Detect which cell encompasses the target text, then output its [X, Y] center coordinate. 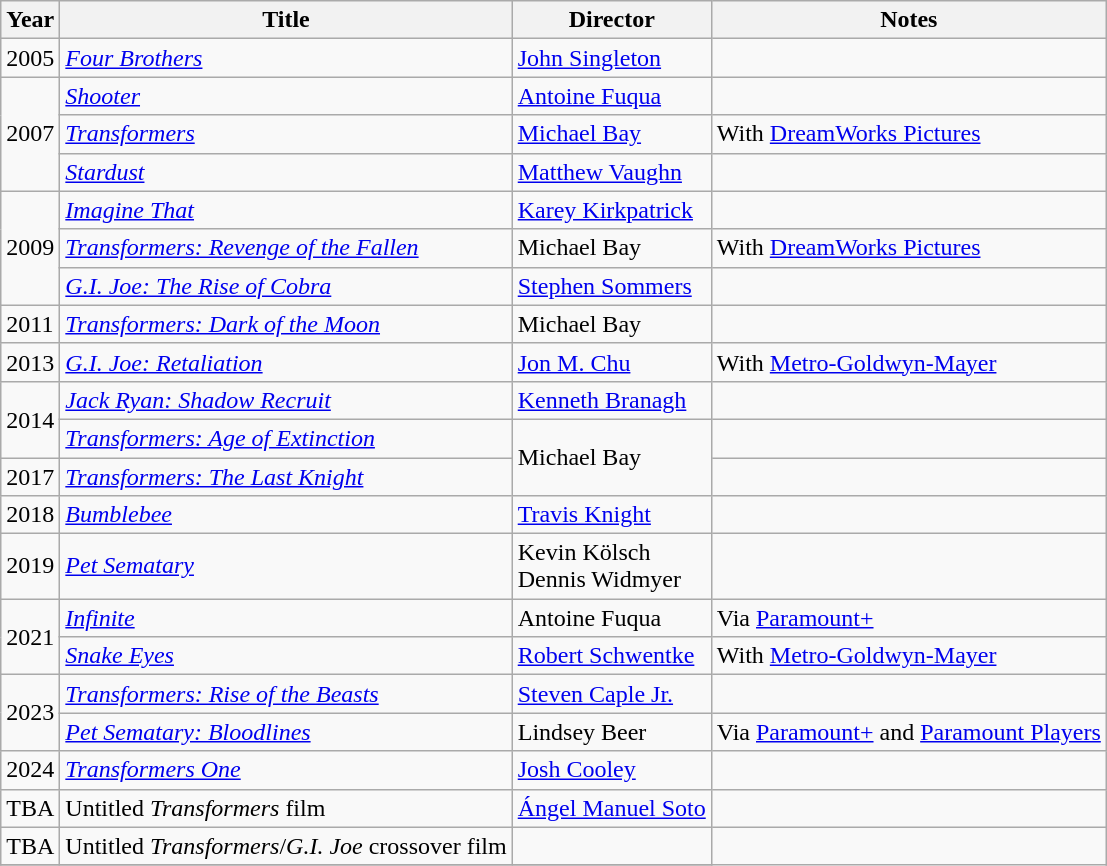
Four Brothers [286, 58]
2018 [30, 515]
Karey Kirkpatrick [612, 210]
Stephen Sommers [612, 286]
Stardust [286, 172]
Year [30, 20]
Snake Eyes [286, 656]
Pet Sematary [286, 566]
Director [612, 20]
Transformers: Age of Extinction [286, 438]
Kevin KölschDennis Widmyer [612, 566]
Transformers: Rise of the Beasts [286, 694]
Transformers [286, 134]
2019 [30, 566]
Josh Cooley [612, 770]
Travis Knight [612, 515]
Bumblebee [286, 515]
Robert Schwentke [612, 656]
Untitled Transformers film [286, 808]
Jon M. Chu [612, 362]
Pet Sematary: Bloodlines [286, 732]
2007 [30, 134]
Transformers: Dark of the Moon [286, 324]
2011 [30, 324]
2021 [30, 637]
Matthew Vaughn [612, 172]
Steven Caple Jr. [612, 694]
Infinite [286, 618]
Transformers: Revenge of the Fallen [286, 248]
Jack Ryan: Shadow Recruit [286, 400]
G.I. Joe: The Rise of Cobra [286, 286]
Title [286, 20]
2023 [30, 713]
Imagine That [286, 210]
2013 [30, 362]
Transformers One [286, 770]
2017 [30, 477]
2009 [30, 248]
2005 [30, 58]
Ángel Manuel Soto [612, 808]
Transformers: The Last Knight [286, 477]
2014 [30, 419]
Via Paramount+ [908, 618]
Via Paramount+ and Paramount Players [908, 732]
Notes [908, 20]
Shooter [286, 96]
Kenneth Branagh [612, 400]
Lindsey Beer [612, 732]
Untitled Transformers/G.I. Joe crossover film [286, 846]
2024 [30, 770]
G.I. Joe: Retaliation [286, 362]
John Singleton [612, 58]
